Extract the (x, y) coordinate from the center of the cell holding the provided text.  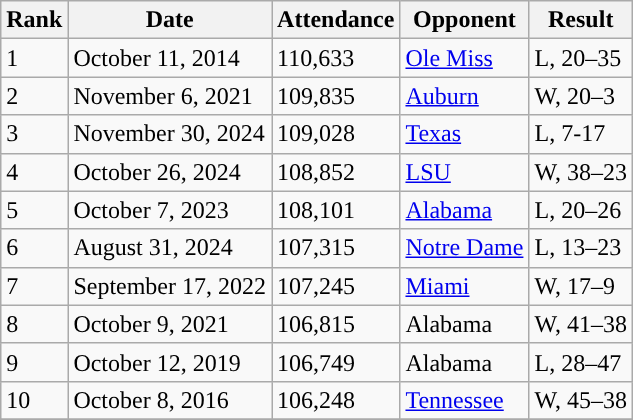
Date (170, 20)
W, 17–9 (581, 286)
Notre Dame (464, 248)
106,815 (336, 324)
108,852 (336, 172)
October 12, 2019 (170, 362)
October 11, 2014 (170, 58)
106,749 (336, 362)
W, 38–23 (581, 172)
L, 20–26 (581, 210)
4 (34, 172)
October 8, 2016 (170, 400)
2 (34, 96)
W, 20–3 (581, 96)
10 (34, 400)
Auburn (464, 96)
W, 41–38 (581, 324)
106,248 (336, 400)
6 (34, 248)
107,245 (336, 286)
108,101 (336, 210)
L, 20–35 (581, 58)
October 26, 2024 (170, 172)
109,028 (336, 134)
W, 45–38 (581, 400)
September 17, 2022 (170, 286)
L, 7-17 (581, 134)
5 (34, 210)
Texas (464, 134)
Attendance (336, 20)
7 (34, 286)
Result (581, 20)
LSU (464, 172)
October 9, 2021 (170, 324)
August 31, 2024 (170, 248)
Tennessee (464, 400)
November 30, 2024 (170, 134)
Rank (34, 20)
8 (34, 324)
Miami (464, 286)
109,835 (336, 96)
1 (34, 58)
Ole Miss (464, 58)
October 7, 2023 (170, 210)
9 (34, 362)
L, 28–47 (581, 362)
110,633 (336, 58)
3 (34, 134)
L, 13–23 (581, 248)
Opponent (464, 20)
November 6, 2021 (170, 96)
107,315 (336, 248)
